Return the [x, y] coordinate for the center point of the cell that contains the specified text.  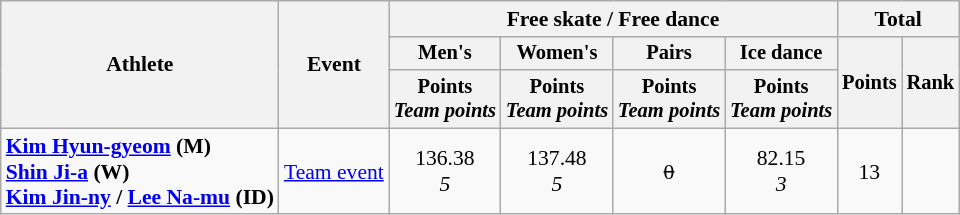
Event [334, 64]
Team event [334, 172]
137.485 [557, 172]
Total [898, 19]
Free skate / Free dance [613, 19]
Pairs [669, 54]
Kim Hyun-gyeom (M)Shin Ji-a (W)Kim Jin-ny / Lee Na-mu (ID) [140, 172]
136.385 [445, 172]
Athlete [140, 64]
Rank [931, 82]
Points [869, 82]
13 [869, 172]
Ice dance [781, 54]
82.153 [781, 172]
Men's [445, 54]
0 [669, 172]
Women's [557, 54]
